Return [x, y] of the center of cell containing provided text 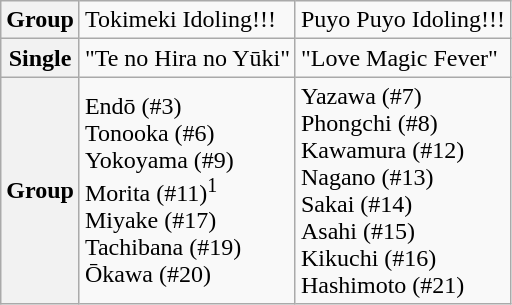
Yazawa (#7) Phongchi (#8) Kawamura (#12) Nagano (#13) Sakai (#14) Asahi (#15) Kikuchi (#16) Hashimoto (#21) [402, 190]
Single [40, 58]
"Love Magic Fever" [402, 58]
Endō (#3) Tonooka (#6) Yokoyama (#9) Morita (#11)1 Miyake (#17) Tachibana (#19) Ōkawa (#20) [187, 190]
Tokimeki Idoling!!! [187, 20]
Puyo Puyo Idoling!!! [402, 20]
"Te no Hira no Yūki" [187, 58]
